For the text-containing cell, return its midpoint in (x, y) coordinate format. 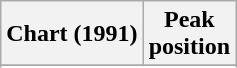
Peakposition (189, 34)
Chart (1991) (72, 34)
